For the text-containing cell, return its midpoint in (X, Y) coordinate format. 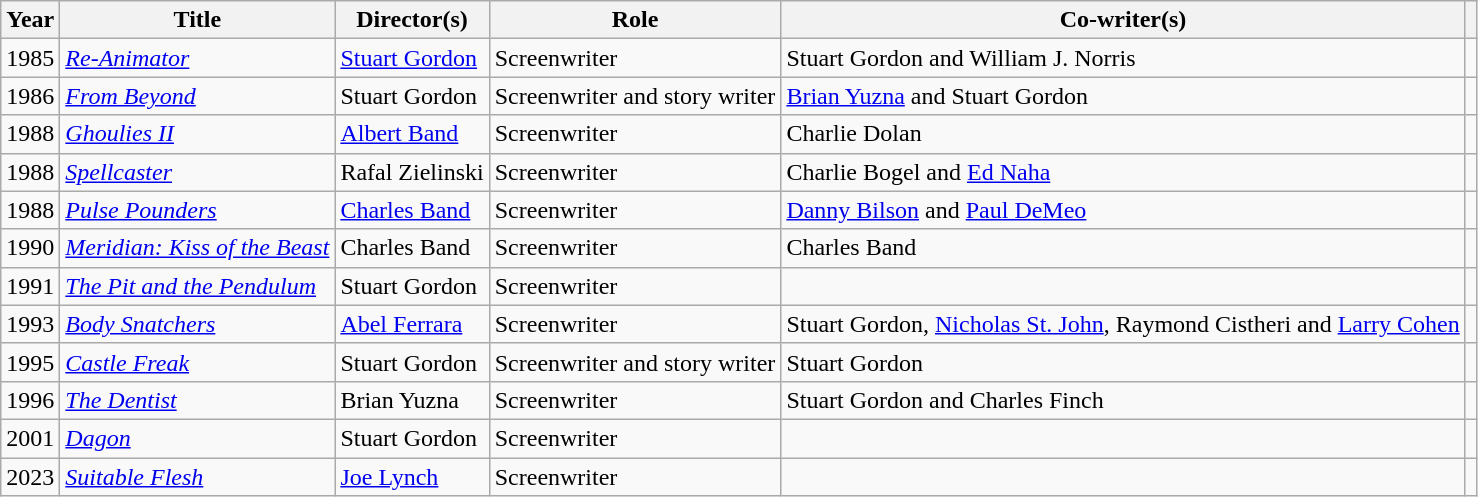
Charlie Dolan (1123, 134)
1990 (30, 248)
Brian Yuzna (412, 400)
Role (635, 20)
Title (198, 20)
2001 (30, 438)
Abel Ferrara (412, 324)
From Beyond (198, 96)
Joe Lynch (412, 477)
Body Snatchers (198, 324)
1995 (30, 362)
Brian Yuzna and Stuart Gordon (1123, 96)
Ghoulies II (198, 134)
Re-Animator (198, 58)
Dagon (198, 438)
2023 (30, 477)
1993 (30, 324)
Stuart Gordon and William J. Norris (1123, 58)
Year (30, 20)
Spellcaster (198, 172)
Castle Freak (198, 362)
1985 (30, 58)
Suitable Flesh (198, 477)
Stuart Gordon and Charles Finch (1123, 400)
1986 (30, 96)
Rafal Zielinski (412, 172)
Danny Bilson and Paul DeMeo (1123, 210)
Co-writer(s) (1123, 20)
Stuart Gordon, Nicholas St. John, Raymond Cistheri and Larry Cohen (1123, 324)
Director(s) (412, 20)
The Dentist (198, 400)
Meridian: Kiss of the Beast (198, 248)
The Pit and the Pendulum (198, 286)
1991 (30, 286)
1996 (30, 400)
Albert Band (412, 134)
Pulse Pounders (198, 210)
Charlie Bogel and Ed Naha (1123, 172)
